Scan for the cell matching the given text and deliver its (x, y) coordinate at center. 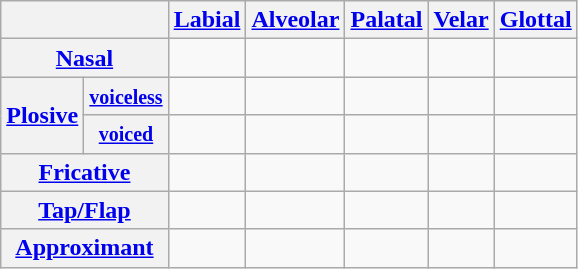
Fricative (84, 172)
Velar (461, 20)
voiceless (126, 96)
Plosive (42, 115)
voiced (126, 134)
Labial (207, 20)
Glottal (536, 20)
Approximant (84, 248)
Alveolar (296, 20)
Tap/Flap (84, 210)
Palatal (386, 20)
Nasal (84, 58)
